Scan for the cell matching the given text and deliver its [X, Y] coordinate at center. 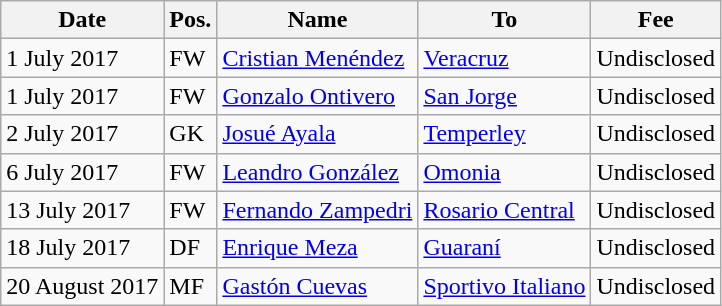
Leandro González [318, 172]
Gonzalo Ontivero [318, 96]
Veracruz [504, 58]
Fee [656, 20]
San Jorge [504, 96]
Gastón Cuevas [318, 286]
Rosario Central [504, 210]
GK [190, 134]
13 July 2017 [82, 210]
Temperley [504, 134]
Date [82, 20]
Enrique Meza [318, 248]
Fernando Zampedri [318, 210]
Guaraní [504, 248]
MF [190, 286]
20 August 2017 [82, 286]
Josué Ayala [318, 134]
Sportivo Italiano [504, 286]
Omonia [504, 172]
6 July 2017 [82, 172]
Name [318, 20]
Pos. [190, 20]
2 July 2017 [82, 134]
To [504, 20]
DF [190, 248]
18 July 2017 [82, 248]
Cristian Menéndez [318, 58]
